Determine the [X, Y] coordinate at the center of the cell enclosing the given text.  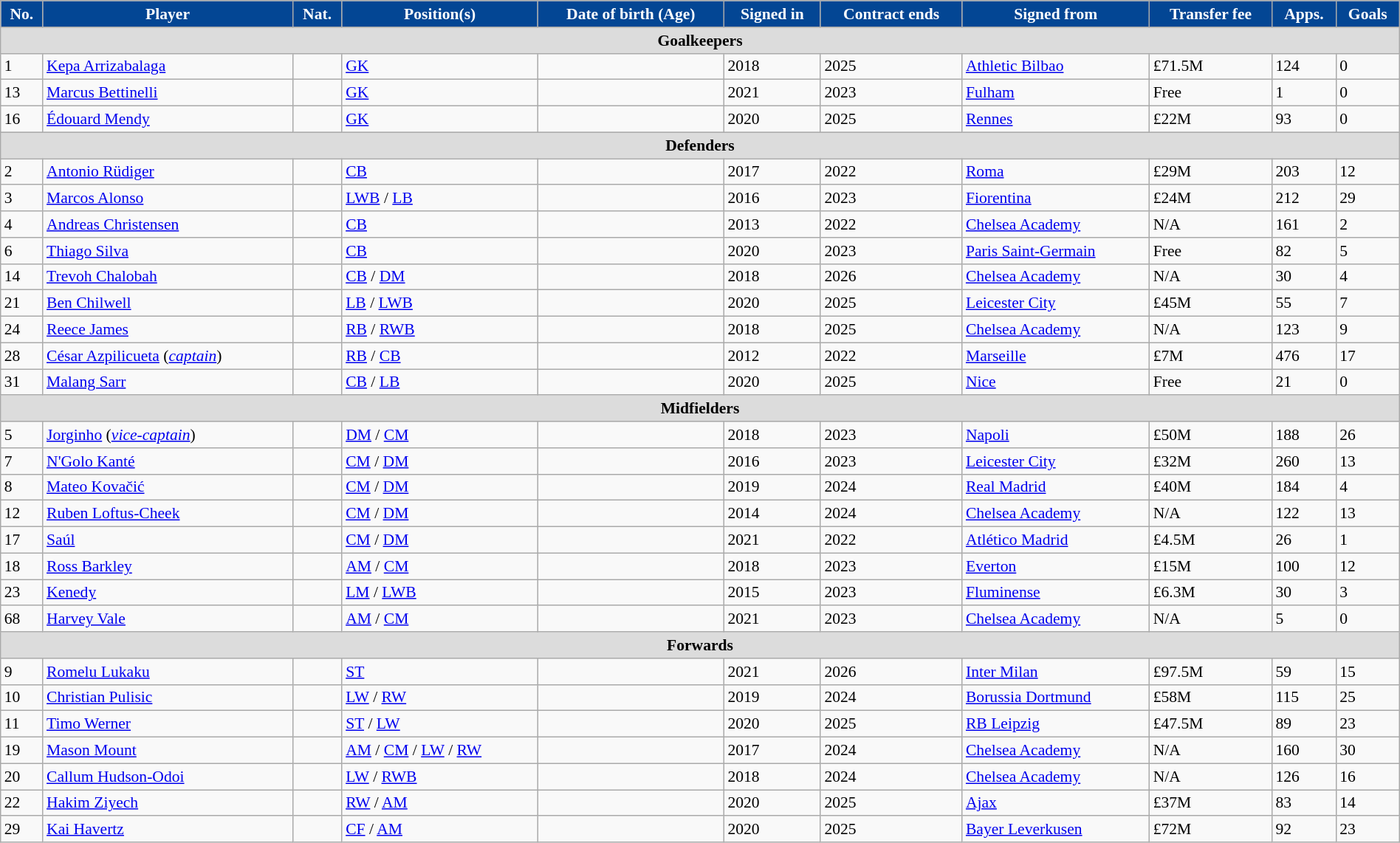
Atlético Madrid [1056, 540]
22 [22, 803]
15 [1368, 672]
6 [22, 251]
122 [1304, 514]
55 [1304, 303]
Hakim Ziyech [168, 803]
Napoli [1056, 435]
£6.3M [1211, 593]
Christian Pulisic [168, 698]
Marcus Bettinelli [168, 93]
£29M [1211, 172]
LWB / LB [440, 199]
Signed from [1056, 14]
Trevoh Chalobah [168, 277]
Saúl [168, 540]
Forwards [700, 645]
126 [1304, 777]
Malang Sarr [168, 382]
Fulham [1056, 93]
Ruben Loftus-Cheek [168, 514]
Defenders [700, 145]
N'Golo Kanté [168, 461]
82 [1304, 251]
2014 [772, 514]
£4.5M [1211, 540]
Position(s) [440, 14]
2013 [772, 224]
20 [22, 777]
31 [22, 382]
93 [1304, 120]
2012 [772, 356]
RB Leipzig [1056, 724]
Kai Havertz [168, 830]
Bayer Leverkusen [1056, 830]
Midfielders [700, 409]
Édouard Mendy [168, 120]
Kepa Arrizabalaga [168, 66]
Real Madrid [1056, 487]
ST [440, 672]
260 [1304, 461]
Roma [1056, 172]
Inter Milan [1056, 672]
8 [22, 487]
10 [22, 698]
25 [1368, 698]
Transfer fee [1211, 14]
123 [1304, 330]
£50M [1211, 435]
RW / AM [440, 803]
160 [1304, 751]
No. [22, 14]
Mateo Kovačić [168, 487]
Date of birth (Age) [631, 14]
476 [1304, 356]
Thiago Silva [168, 251]
Everton [1056, 566]
Rennes [1056, 120]
184 [1304, 487]
£97.5M [1211, 672]
92 [1304, 830]
£40M [1211, 487]
£22M [1211, 120]
CB / DM [440, 277]
Signed in [772, 14]
Fiorentina [1056, 199]
11 [22, 724]
28 [22, 356]
CB / LB [440, 382]
Andreas Christensen [168, 224]
LB / LWB [440, 303]
£71.5M [1211, 66]
Nice [1056, 382]
César Azpilicueta (captain) [168, 356]
£45M [1211, 303]
DM / CM [440, 435]
CF / AM [440, 830]
£47.5M [1211, 724]
124 [1304, 66]
Fluminense [1056, 593]
Marcos Alonso [168, 199]
Marseille [1056, 356]
161 [1304, 224]
Borussia Dortmund [1056, 698]
Ben Chilwell [168, 303]
£58M [1211, 698]
Ajax [1056, 803]
Harvey Vale [168, 619]
LW / RW [440, 698]
£72M [1211, 830]
Nat. [318, 14]
RB / CB [440, 356]
LM / LWB [440, 593]
£7M [1211, 356]
Goalkeepers [700, 41]
£37M [1211, 803]
LW / RWB [440, 777]
115 [1304, 698]
203 [1304, 172]
Ross Barkley [168, 566]
19 [22, 751]
Goals [1368, 14]
£24M [1211, 199]
Timo Werner [168, 724]
212 [1304, 199]
89 [1304, 724]
Antonio Rüdiger [168, 172]
£15M [1211, 566]
Romelu Lukaku [168, 672]
ST / LW [440, 724]
Kenedy [168, 593]
Contract ends [891, 14]
Reece James [168, 330]
£32M [1211, 461]
Callum Hudson-Odoi [168, 777]
59 [1304, 672]
188 [1304, 435]
Jorginho (vice-captain) [168, 435]
Athletic Bilbao [1056, 66]
83 [1304, 803]
68 [22, 619]
100 [1304, 566]
AM / CM / LW / RW [440, 751]
Player [168, 14]
Paris Saint-Germain [1056, 251]
18 [22, 566]
RB / RWB [440, 330]
24 [22, 330]
Mason Mount [168, 751]
Apps. [1304, 14]
2015 [772, 593]
